Search for the cell housing the specified text and yield its (X, Y) center coordinate. 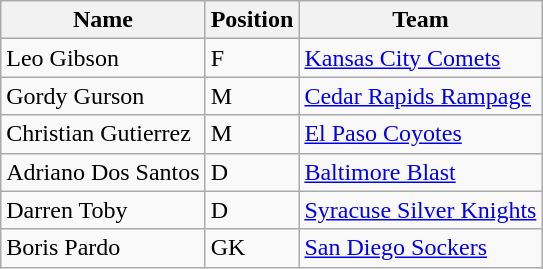
F (252, 58)
Gordy Gurson (103, 96)
Adriano Dos Santos (103, 172)
Syracuse Silver Knights (420, 210)
Name (103, 20)
Team (420, 20)
San Diego Sockers (420, 248)
Boris Pardo (103, 248)
Christian Gutierrez (103, 134)
Cedar Rapids Rampage (420, 96)
Kansas City Comets (420, 58)
Darren Toby (103, 210)
Leo Gibson (103, 58)
Position (252, 20)
El Paso Coyotes (420, 134)
GK (252, 248)
Baltimore Blast (420, 172)
